Locate the cell with the specified text and output its [X, Y] center coordinate. 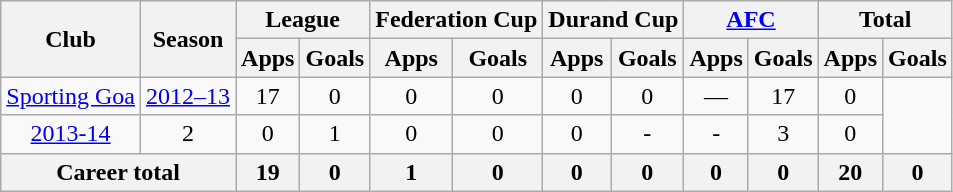
Club [71, 39]
20 [850, 172]
— [716, 96]
Federation Cup [456, 20]
3 [783, 134]
19 [268, 172]
2 [188, 134]
2013-14 [71, 134]
League [303, 20]
2012–13 [188, 96]
Durand Cup [614, 20]
Total [885, 20]
Sporting Goa [71, 96]
Career total [118, 172]
AFC [751, 20]
Season [188, 39]
